Find where the given text appears and provide that cell's center as (x, y) coordinate. 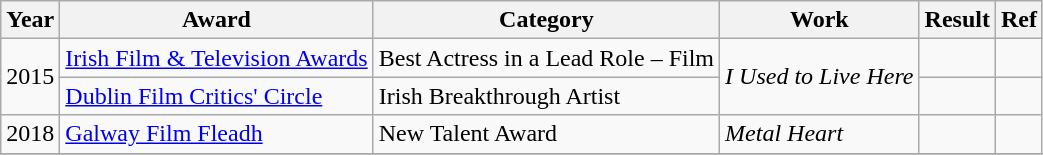
Award (216, 20)
2018 (30, 134)
Ref (1018, 20)
Dublin Film Critics' Circle (216, 96)
Metal Heart (820, 134)
New Talent Award (546, 134)
Best Actress in a Lead Role – Film (546, 58)
Irish Film & Television Awards (216, 58)
2015 (30, 77)
Galway Film Fleadh (216, 134)
Work (820, 20)
Result (957, 20)
Irish Breakthrough Artist (546, 96)
I Used to Live Here (820, 77)
Category (546, 20)
Year (30, 20)
